Capture the cell that displays the provided text and extract its [X, Y] central coordinate. 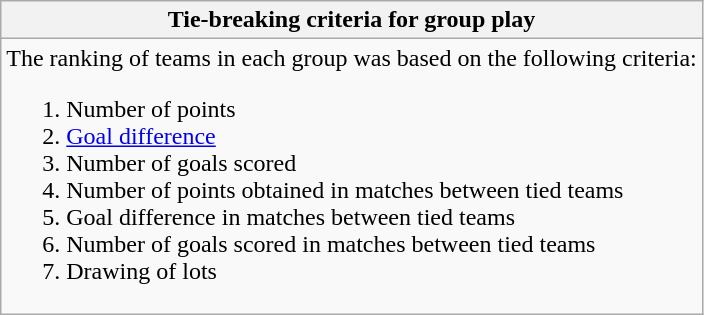
Tie-breaking criteria for group play [352, 20]
